Search for the cell housing the specified text and yield its (x, y) center coordinate. 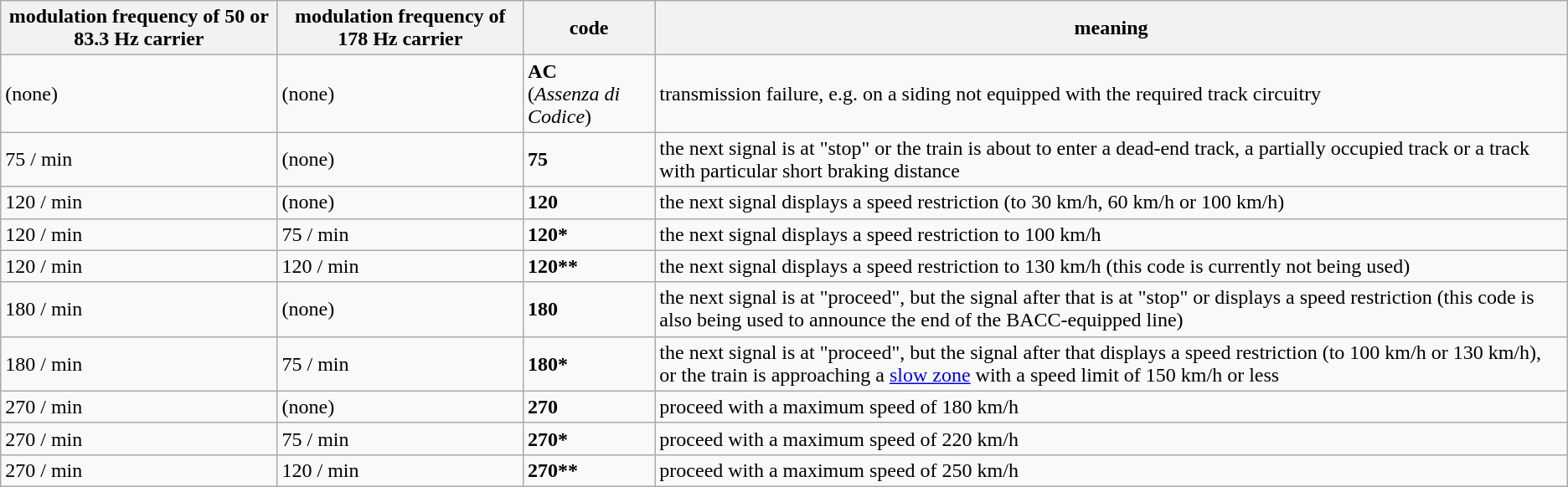
180 (590, 310)
270** (590, 470)
meaning (1111, 28)
proceed with a maximum speed of 180 km/h (1111, 407)
AC(Assenza di Codice) (590, 94)
the next signal displays a speed restriction (to 30 km/h, 60 km/h or 100 km/h) (1111, 202)
the next signal displays a speed restriction to 100 km/h (1111, 234)
transmission failure, e.g. on a siding not equipped with the required track circuitry (1111, 94)
270* (590, 438)
120** (590, 266)
the next signal displays a speed restriction to 130 km/h (this code is currently not being used) (1111, 266)
120* (590, 234)
modulation frequency of 50 or 83.3 Hz carrier (139, 28)
120 (590, 202)
180* (590, 363)
proceed with a maximum speed of 250 km/h (1111, 470)
75 (590, 159)
270 (590, 407)
code (590, 28)
modulation frequency of 178 Hz carrier (400, 28)
proceed with a maximum speed of 220 km/h (1111, 438)
